From the cell containing the given text, extract its center point as [x, y] coordinate. 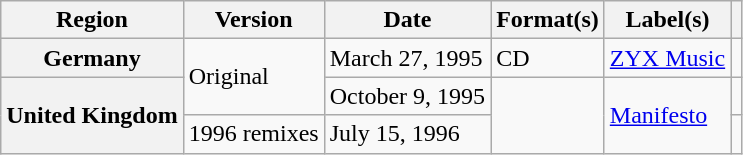
Label(s) [667, 20]
1996 remixes [254, 134]
Version [254, 20]
Manifesto [667, 115]
United Kingdom [92, 115]
October 9, 1995 [407, 96]
Germany [92, 58]
CD [548, 58]
ZYX Music [667, 58]
Format(s) [548, 20]
March 27, 1995 [407, 58]
July 15, 1996 [407, 134]
Date [407, 20]
Region [92, 20]
Original [254, 77]
